Return the (X, Y) coordinate for the center point of the cell that contains the specified text.  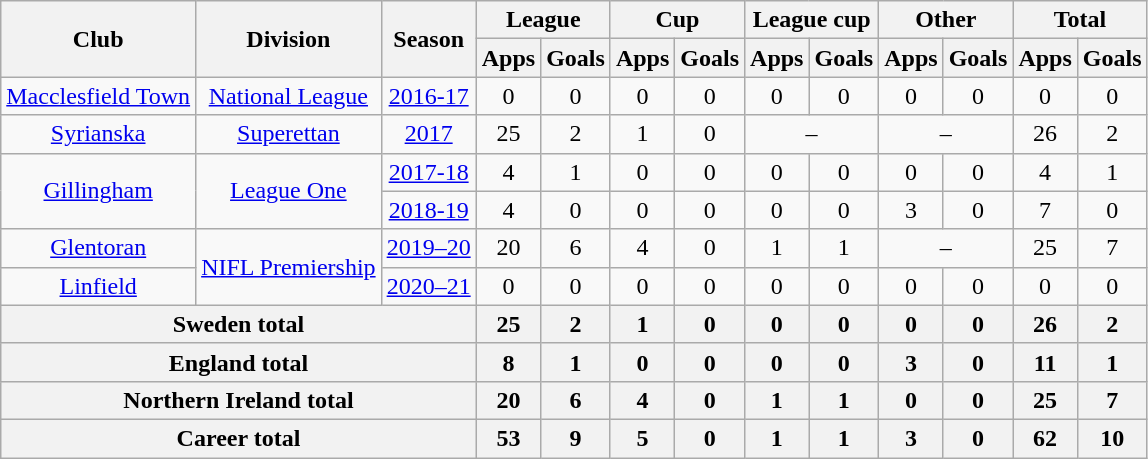
League cup (812, 20)
England total (238, 362)
Total (1080, 20)
Northern Ireland total (238, 400)
NIFL Premiership (288, 267)
Season (428, 39)
Gillingham (98, 191)
9 (576, 438)
Division (288, 39)
League (543, 20)
2017-18 (428, 172)
11 (1045, 362)
2020–21 (428, 286)
Glentoran (98, 248)
2018-19 (428, 210)
5 (642, 438)
Syrianska (98, 134)
Sweden total (238, 324)
Linfield (98, 286)
2019–20 (428, 248)
Other (946, 20)
8 (508, 362)
National League (288, 96)
League One (288, 191)
Cup (677, 20)
53 (508, 438)
Macclesfield Town (98, 96)
Club (98, 39)
Career total (238, 438)
62 (1045, 438)
2017 (428, 134)
2016-17 (428, 96)
Superettan (288, 134)
10 (1112, 438)
